Output the (X, Y) coordinate of the center of the cell containing the given text.  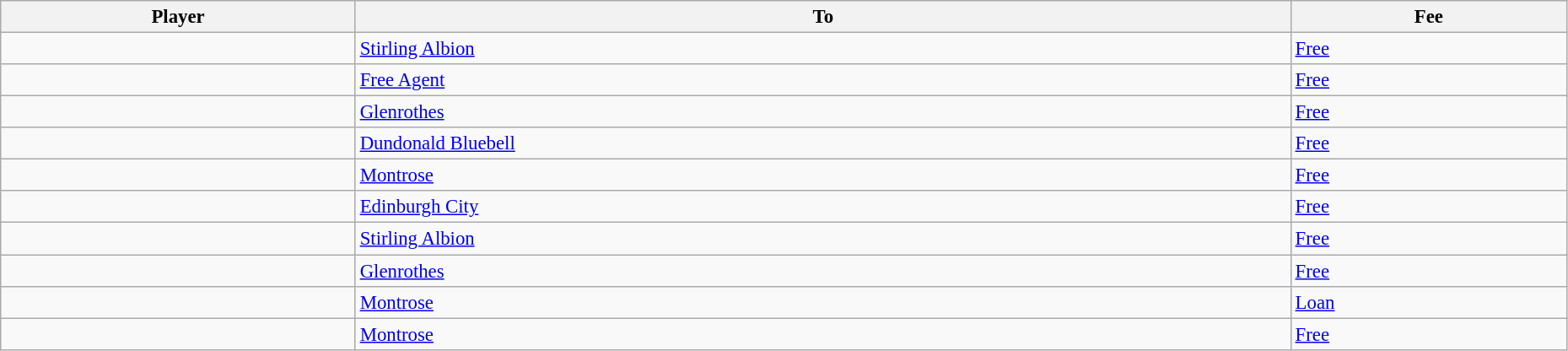
Fee (1429, 17)
Dundonald Bluebell (823, 143)
Loan (1429, 302)
Free Agent (823, 80)
To (823, 17)
Edinburgh City (823, 207)
Player (179, 17)
